Determine the [X, Y] coordinate at the center of the cell enclosing the given text.  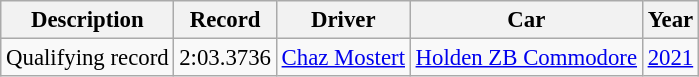
2021 [670, 58]
Record [225, 20]
Qualifying record [88, 58]
Driver [343, 20]
Year [670, 20]
Car [526, 20]
2:03.3736 [225, 58]
Chaz Mostert [343, 58]
Description [88, 20]
Holden ZB Commodore [526, 58]
